From the cell containing the given text, extract its center point as (X, Y) coordinate. 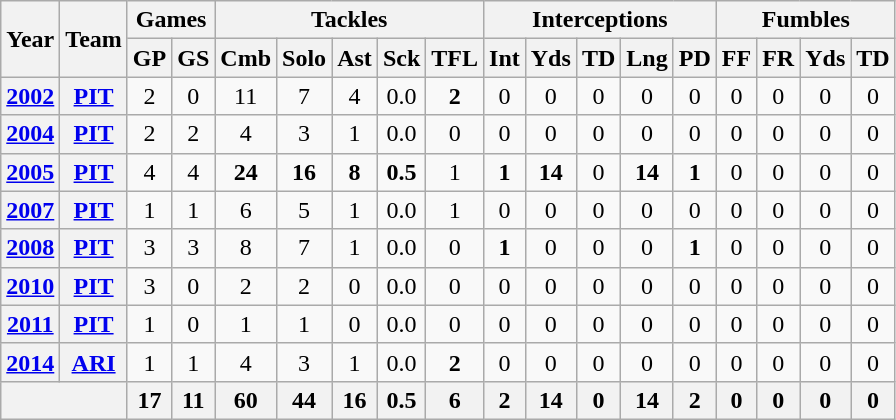
ARI (94, 362)
TFL (455, 58)
Int (505, 58)
5 (304, 210)
Fumbles (806, 20)
Interceptions (600, 20)
Ast (355, 58)
GP (149, 58)
GS (194, 58)
Tackles (350, 20)
Sck (401, 58)
2002 (30, 96)
Cmb (246, 58)
Solo (304, 58)
FR (778, 58)
2014 (30, 362)
24 (246, 172)
60 (246, 400)
2011 (30, 324)
Lng (647, 58)
Games (170, 20)
2004 (30, 134)
Year (30, 39)
2008 (30, 248)
17 (149, 400)
2005 (30, 172)
PD (694, 58)
FF (736, 58)
44 (304, 400)
Team (94, 39)
2007 (30, 210)
2010 (30, 286)
